Return the [X, Y] coordinate for the center point of the cell that contains the specified text.  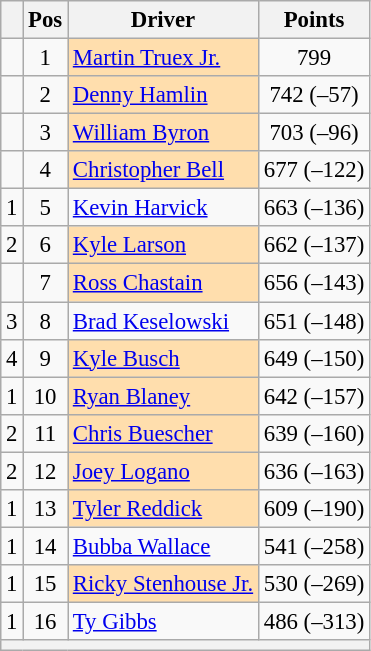
742 (–57) [314, 95]
7 [46, 283]
Tyler Reddick [164, 509]
663 (–136) [314, 208]
486 (–313) [314, 621]
Kyle Larson [164, 245]
Ricky Stenhouse Jr. [164, 584]
642 (–157) [314, 396]
13 [46, 509]
Ryan Blaney [164, 396]
Chris Buescher [164, 433]
651 (–148) [314, 321]
15 [46, 584]
Pos [46, 20]
Kevin Harvick [164, 208]
William Byron [164, 133]
703 (–96) [314, 133]
609 (–190) [314, 509]
677 (–122) [314, 170]
Ross Chastain [164, 283]
9 [46, 358]
Bubba Wallace [164, 546]
Joey Logano [164, 471]
656 (–143) [314, 283]
5 [46, 208]
6 [46, 245]
Ty Gibbs [164, 621]
8 [46, 321]
662 (–137) [314, 245]
14 [46, 546]
10 [46, 396]
530 (–269) [314, 584]
Denny Hamlin [164, 95]
11 [46, 433]
636 (–163) [314, 471]
639 (–160) [314, 433]
Brad Keselowski [164, 321]
Driver [164, 20]
Christopher Bell [164, 170]
799 [314, 58]
Points [314, 20]
541 (–258) [314, 546]
649 (–150) [314, 358]
Martin Truex Jr. [164, 58]
16 [46, 621]
12 [46, 471]
Kyle Busch [164, 358]
